For the text-containing cell, return its midpoint in [X, Y] coordinate format. 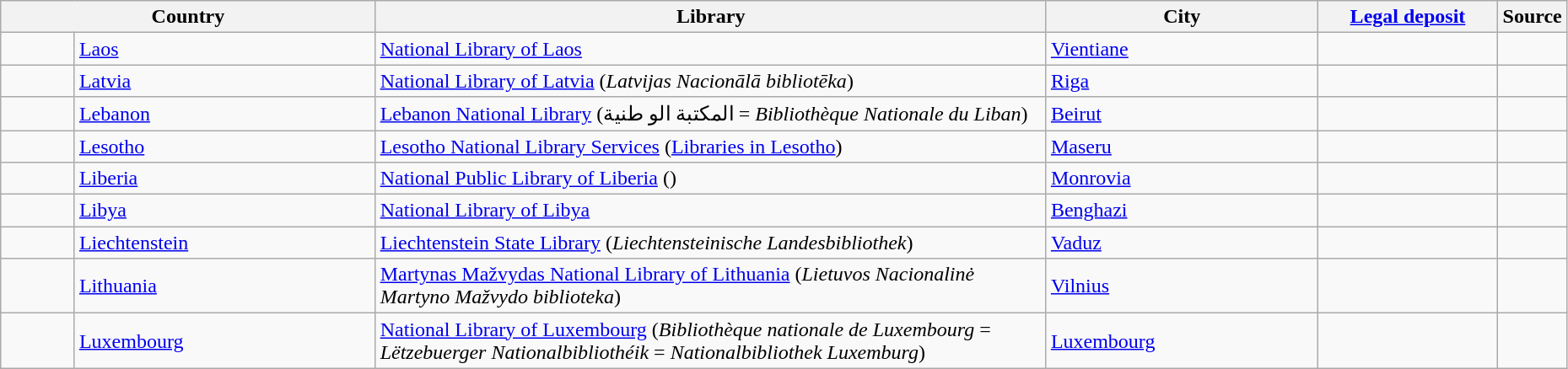
National Library of Latvia (Latvijas Nacionālā bibliotēka) [710, 81]
National Public Library of Liberia () [710, 179]
Martynas Mažvydas National Library of Lithuania (Lietuvos Nacionalinė Martyno Mažvydo biblioteka) [710, 286]
Beirut [1182, 114]
Vientiane [1182, 49]
National Library of Laos [710, 49]
Benghazi [1182, 211]
Latvia [224, 81]
Laos [224, 49]
City [1182, 17]
Liechtenstein [224, 243]
Libya [224, 211]
Vilnius [1182, 286]
Lithuania [224, 286]
Lesotho [224, 146]
Liberia [224, 179]
Lebanon National Library (المكتبة الو طنية = Bibliothèque Nationale du Liban) [710, 114]
Liechtenstein State Library (Liechtensteinische Landesbibliothek) [710, 243]
Source [1532, 17]
Monrovia [1182, 179]
Country [188, 17]
National Library of Luxembourg (Bibliothèque nationale de Luxembourg = Lëtzebuerger Nationalbibliothéik = Nationalbibliothek Luxemburg) [710, 340]
Lesotho National Library Services (Libraries in Lesotho) [710, 146]
Riga [1182, 81]
Vaduz [1182, 243]
Lebanon [224, 114]
Legal deposit [1408, 17]
National Library of Libya [710, 211]
Maseru [1182, 146]
Library [710, 17]
